Return (X, Y) of the center of cell containing provided text 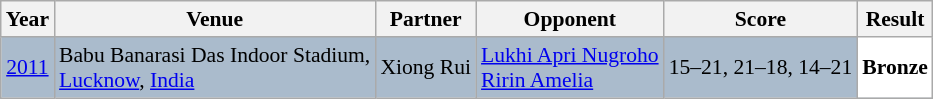
Lukhi Apri Nugroho Ririn Amelia (570, 68)
15–21, 21–18, 14–21 (761, 68)
Partner (426, 19)
Result (895, 19)
Venue (214, 19)
Year (28, 19)
Opponent (570, 19)
2011 (28, 68)
Score (761, 19)
Xiong Rui (426, 68)
Babu Banarasi Das Indoor Stadium,Lucknow, India (214, 68)
Bronze (895, 68)
